For the text-containing cell, return its midpoint in (x, y) coordinate format. 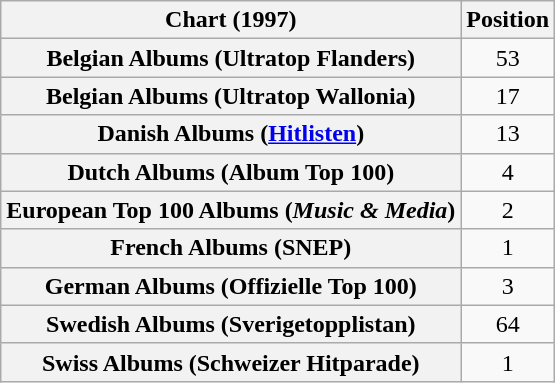
Belgian Albums (Ultratop Flanders) (231, 58)
French Albums (SNEP) (231, 248)
3 (508, 286)
2 (508, 210)
Belgian Albums (Ultratop Wallonia) (231, 96)
Chart (1997) (231, 20)
German Albums (Offizielle Top 100) (231, 286)
4 (508, 172)
13 (508, 134)
Danish Albums (Hitlisten) (231, 134)
Swiss Albums (Schweizer Hitparade) (231, 362)
Dutch Albums (Album Top 100) (231, 172)
53 (508, 58)
Position (508, 20)
64 (508, 324)
European Top 100 Albums (Music & Media) (231, 210)
Swedish Albums (Sverigetopplistan) (231, 324)
17 (508, 96)
